Find where the given text appears and provide that cell's center as [x, y] coordinate. 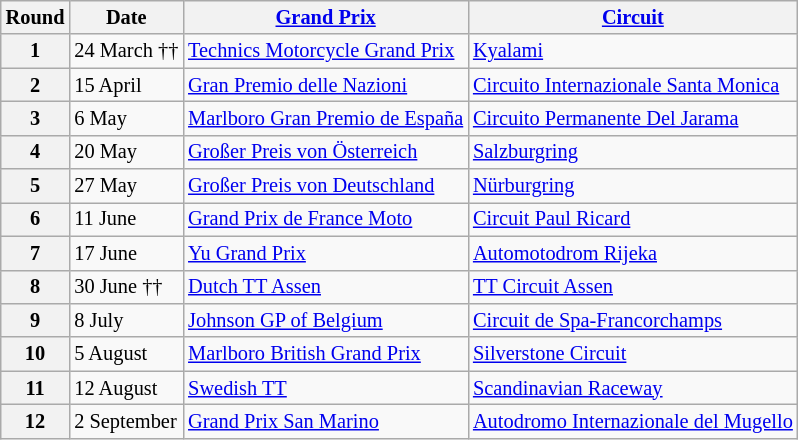
6 May [126, 118]
Circuit Paul Ricard [633, 219]
Großer Preis von Österreich [326, 152]
Circuito Permanente Del Jarama [633, 118]
30 June †† [126, 287]
3 [36, 118]
2 [36, 85]
Grand Prix [326, 17]
Swedish TT [326, 388]
Dutch TT Assen [326, 287]
Automotodrom Rijeka [633, 253]
2 September [126, 421]
Circuito Internazionale Santa Monica [633, 85]
Autodromo Internazionale del Mugello [633, 421]
TT Circuit Assen [633, 287]
5 [36, 186]
8 July [126, 320]
24 March †† [126, 51]
Salzburgring [633, 152]
27 May [126, 186]
Grand Prix San Marino [326, 421]
12 August [126, 388]
8 [36, 287]
4 [36, 152]
Marlboro Gran Premio de España [326, 118]
11 June [126, 219]
Kyalami [633, 51]
Johnson GP of Belgium [326, 320]
17 June [126, 253]
Gran Premio delle Nazioni [326, 85]
Grand Prix de France Moto [326, 219]
10 [36, 354]
20 May [126, 152]
Großer Preis von Deutschland [326, 186]
9 [36, 320]
1 [36, 51]
Silverstone Circuit [633, 354]
Marlboro British Grand Prix [326, 354]
12 [36, 421]
5 August [126, 354]
Circuit [633, 17]
Technics Motorcycle Grand Prix [326, 51]
15 April [126, 85]
Scandinavian Raceway [633, 388]
Nürburgring [633, 186]
Circuit de Spa-Francorchamps [633, 320]
Round [36, 17]
Yu Grand Prix [326, 253]
6 [36, 219]
Date [126, 17]
11 [36, 388]
7 [36, 253]
